Locate the cell with the specified text and output its [x, y] center coordinate. 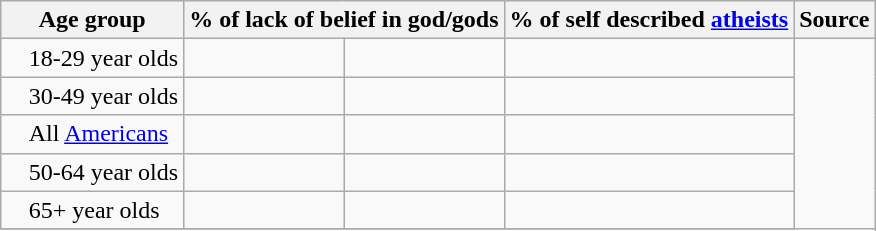
18-29 year olds [92, 58]
All Americans [92, 134]
% of lack of belief in god/gods [344, 20]
% of self described atheists [649, 20]
50-64 year olds [92, 172]
30-49 year olds [92, 96]
Source [834, 20]
Age group [92, 20]
65+ year olds [92, 210]
